Output the (X, Y) coordinate of the center of the cell containing the given text.  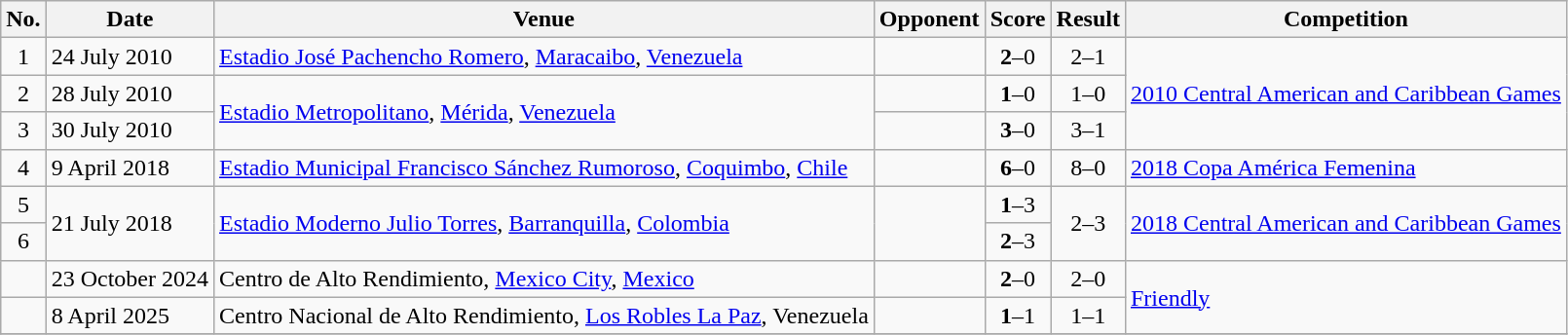
Result (1088, 19)
21 July 2018 (130, 223)
Opponent (929, 19)
28 July 2010 (130, 93)
24 July 2010 (130, 56)
Estadio José Pachencho Romero, Maracaibo, Venezuela (544, 56)
Competition (1346, 19)
Centro de Alto Rendimiento, Mexico City, Mexico (544, 279)
8–0 (1088, 167)
3–1 (1088, 130)
Friendly (1346, 297)
1 (23, 56)
Score (1018, 19)
4 (23, 167)
6 (23, 242)
1–3 (1018, 205)
Venue (544, 19)
Estadio Moderno Julio Torres, Barranquilla, Colombia (544, 223)
Estadio Municipal Francisco Sánchez Rumoroso, Coquimbo, Chile (544, 167)
No. (23, 19)
2010 Central American and Caribbean Games (1346, 93)
3–0 (1018, 130)
8 April 2025 (130, 316)
23 October 2024 (130, 279)
Centro Nacional de Alto Rendimiento, Los Robles La Paz, Venezuela (544, 316)
6–0 (1018, 167)
Estadio Metropolitano, Mérida, Venezuela (544, 112)
Date (130, 19)
30 July 2010 (130, 130)
2–1 (1088, 56)
2018 Central American and Caribbean Games (1346, 223)
3 (23, 130)
2018 Copa América Femenina (1346, 167)
2 (23, 93)
9 April 2018 (130, 167)
5 (23, 205)
